Search for the cell housing the specified text and yield its [X, Y] center coordinate. 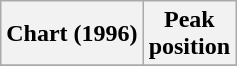
Peakposition [189, 34]
Chart (1996) [72, 34]
